Provide the (X, Y) coordinate of the cell's center where the given text is located.  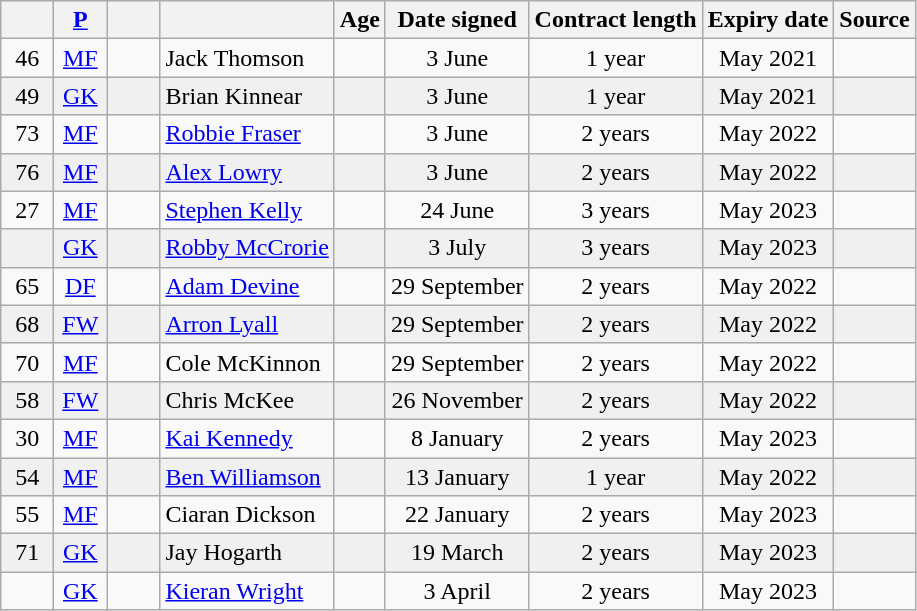
Ben Williamson (247, 477)
76 (28, 172)
Chris McKee (247, 400)
Arron Lyall (247, 324)
Robby McCrorie (247, 248)
Adam Devine (247, 286)
58 (28, 400)
DF (80, 286)
68 (28, 324)
Robbie Fraser (247, 134)
26 November (457, 400)
55 (28, 515)
73 (28, 134)
Brian Kinnear (247, 96)
46 (28, 58)
Stephen Kelly (247, 210)
19 March (457, 553)
Kai Kennedy (247, 438)
22 January (457, 515)
Alex Lowry (247, 172)
49 (28, 96)
Cole McKinnon (247, 362)
Expiry date (768, 20)
Jack Thomson (247, 58)
65 (28, 286)
Contract length (616, 20)
8 January (457, 438)
Source (874, 20)
Kieran Wright (247, 591)
13 January (457, 477)
54 (28, 477)
24 June (457, 210)
3 July (457, 248)
Ciaran Dickson (247, 515)
30 (28, 438)
71 (28, 553)
3 April (457, 591)
Jay Hogarth (247, 553)
Age (360, 20)
P (80, 20)
70 (28, 362)
27 (28, 210)
Date signed (457, 20)
